Extract the (x, y) coordinate from the center of the cell holding the provided text.  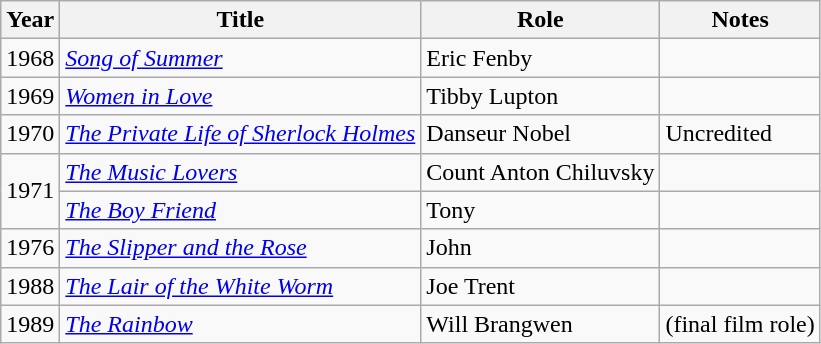
Notes (740, 20)
Eric Fenby (540, 58)
1971 (30, 191)
The Lair of the White Worm (240, 286)
Danseur Nobel (540, 134)
Joe Trent (540, 286)
The Music Lovers (240, 172)
Count Anton Chiluvsky (540, 172)
John (540, 248)
Women in Love (240, 96)
The Rainbow (240, 324)
Song of Summer (240, 58)
The Slipper and the Rose (240, 248)
1968 (30, 58)
Title (240, 20)
Tony (540, 210)
The Private Life of Sherlock Holmes (240, 134)
Uncredited (740, 134)
1969 (30, 96)
1976 (30, 248)
Will Brangwen (540, 324)
The Boy Friend (240, 210)
Role (540, 20)
Tibby Lupton (540, 96)
1989 (30, 324)
Year (30, 20)
(final film role) (740, 324)
1988 (30, 286)
1970 (30, 134)
